For the text-containing cell, return its midpoint in [X, Y] coordinate format. 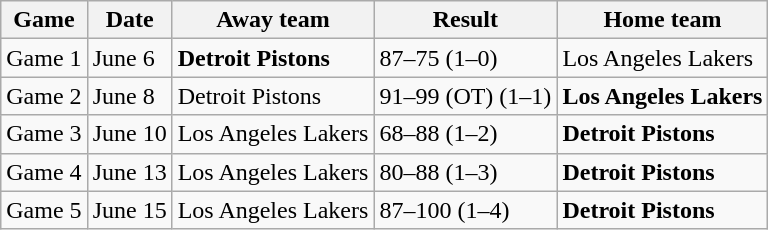
Game 2 [44, 96]
June 10 [130, 134]
Game 3 [44, 134]
June 15 [130, 210]
Away team [273, 20]
Game 5 [44, 210]
June 13 [130, 172]
87–75 (1–0) [466, 58]
91–99 (OT) (1–1) [466, 96]
87–100 (1–4) [466, 210]
Result [466, 20]
June 8 [130, 96]
80–88 (1–3) [466, 172]
Game 4 [44, 172]
June 6 [130, 58]
Game 1 [44, 58]
68–88 (1–2) [466, 134]
Game [44, 20]
Home team [662, 20]
Date [130, 20]
